Return [x, y] of the center of cell containing provided text 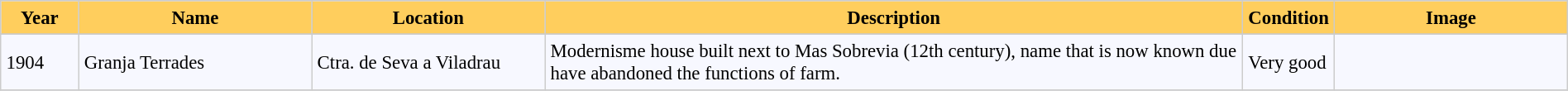
Description [894, 17]
1904 [40, 62]
Name [195, 17]
Ctra. de Seva a Viladrau [428, 62]
Modernisme house built next to Mas Sobrevia (12th century), name that is now known due have abandoned the functions of farm. [894, 62]
Location [428, 17]
Very good [1288, 62]
Condition [1288, 17]
Year [40, 17]
Granja Terrades [195, 62]
Image [1451, 17]
